Locate the cell with the specified text and output its (X, Y) center coordinate. 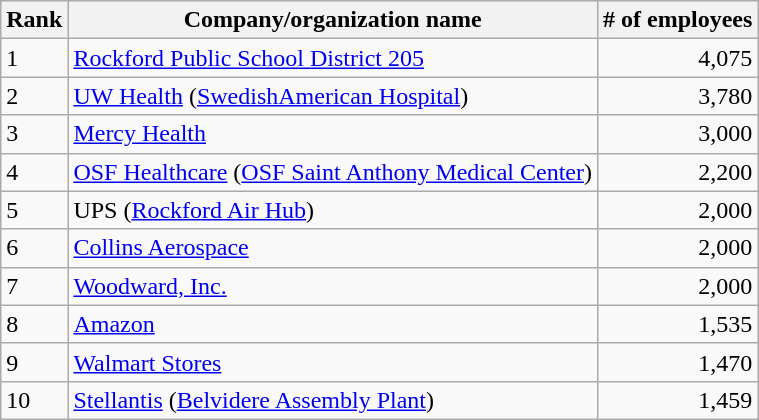
Walmart Stores (333, 362)
10 (34, 400)
4,075 (678, 58)
UPS (Rockford Air Hub) (333, 210)
9 (34, 362)
1,459 (678, 400)
UW Health (SwedishAmerican Hospital) (333, 96)
6 (34, 248)
4 (34, 172)
Woodward, Inc. (333, 286)
Rockford Public School District 205 (333, 58)
3,780 (678, 96)
Mercy Health (333, 134)
5 (34, 210)
Amazon (333, 324)
Rank (34, 20)
Company/organization name (333, 20)
1,470 (678, 362)
Stellantis (Belvidere Assembly Plant) (333, 400)
2 (34, 96)
2,200 (678, 172)
# of employees (678, 20)
1 (34, 58)
3,000 (678, 134)
3 (34, 134)
1,535 (678, 324)
8 (34, 324)
OSF Healthcare (OSF Saint Anthony Medical Center) (333, 172)
Collins Aerospace (333, 248)
7 (34, 286)
